Detect which cell encompasses the target text, then output its (x, y) center coordinate. 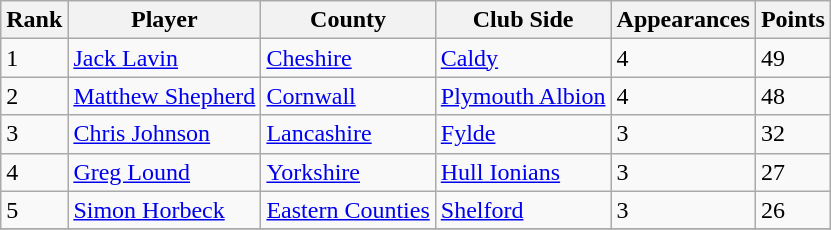
Hull Ionians (523, 172)
48 (792, 96)
Cheshire (348, 58)
Chris Johnson (164, 134)
49 (792, 58)
32 (792, 134)
Yorkshire (348, 172)
26 (792, 210)
Cornwall (348, 96)
Player (164, 20)
5 (34, 210)
Points (792, 20)
2 (34, 96)
County (348, 20)
Greg Lound (164, 172)
1 (34, 58)
Club Side (523, 20)
Plymouth Albion (523, 96)
Jack Lavin (164, 58)
Caldy (523, 58)
27 (792, 172)
Lancashire (348, 134)
Shelford (523, 210)
Eastern Counties (348, 210)
Matthew Shepherd (164, 96)
Simon Horbeck (164, 210)
Fylde (523, 134)
Rank (34, 20)
Appearances (683, 20)
